Extract the (X, Y) coordinate from the center of the cell holding the provided text.  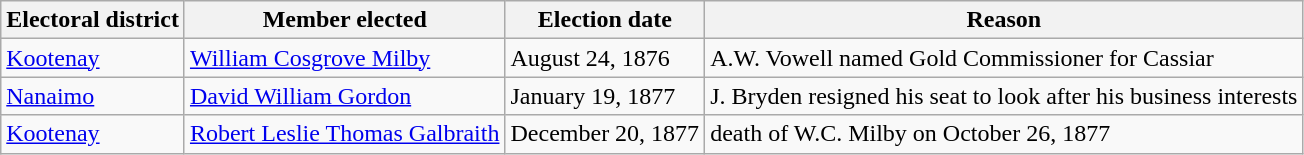
A.W. Vowell named Gold Commissioner for Cassiar (1004, 58)
December 20, 1877 (605, 134)
William Cosgrove Milby (344, 58)
Robert Leslie Thomas Galbraith (344, 134)
Electoral district (93, 20)
David William Gordon (344, 96)
Election date (605, 20)
August 24, 1876 (605, 58)
death of W.C. Milby on October 26, 1877 (1004, 134)
J. Bryden resigned his seat to look after his business interests (1004, 96)
Reason (1004, 20)
Nanaimo (93, 96)
Member elected (344, 20)
January 19, 1877 (605, 96)
